Return [X, Y] of the center of cell containing provided text 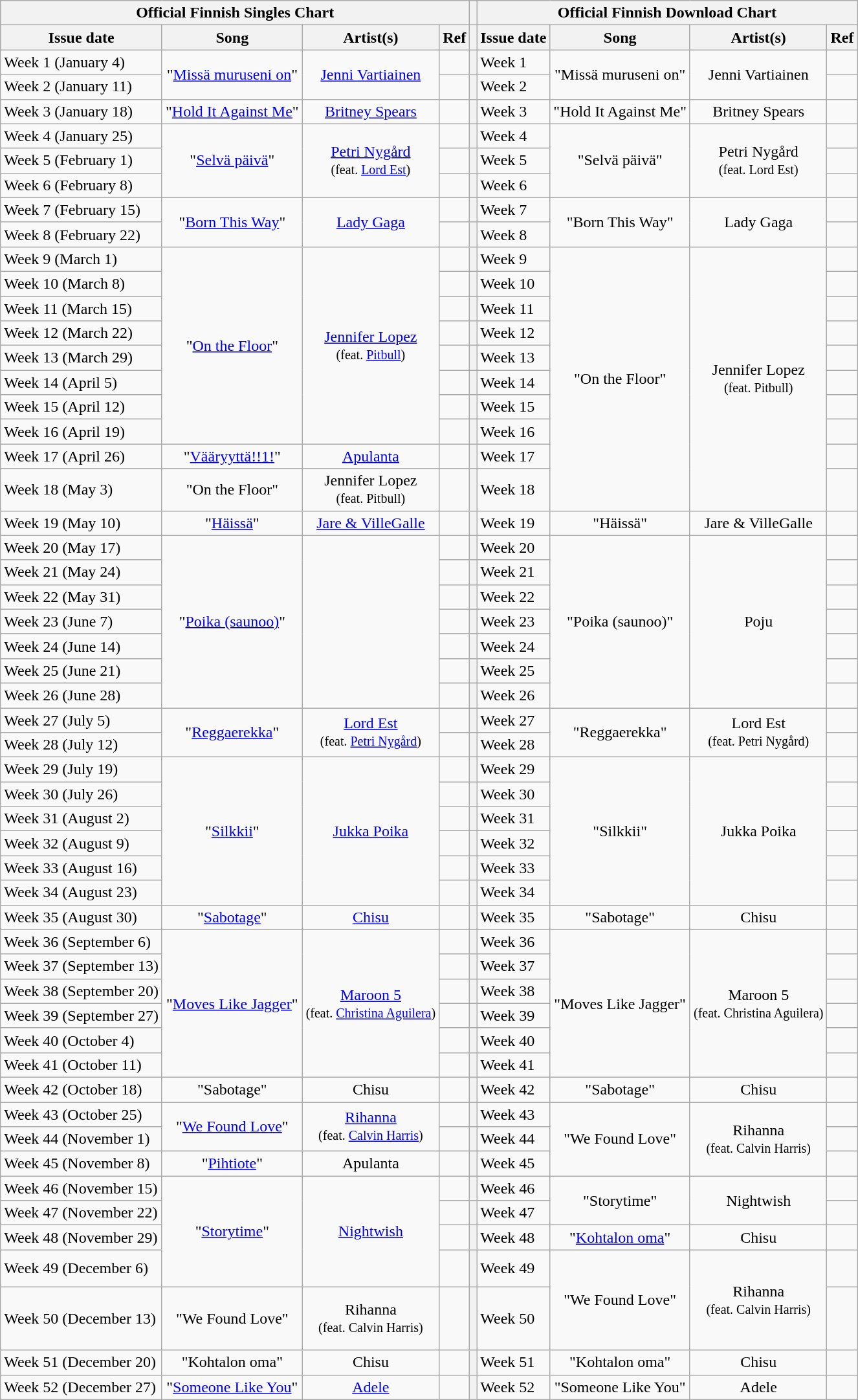
Poju [758, 621]
Week 14 (April 5) [82, 383]
Week 27 [514, 720]
Official Finnish Singles Chart [236, 13]
Week 52 [514, 1387]
Week 28 [514, 745]
Week 45 [514, 1164]
Week 38 (September 20) [82, 991]
Week 30 (July 26) [82, 794]
Week 25 [514, 671]
Week 15 (April 12) [82, 407]
Week 23 [514, 621]
Week 24 [514, 646]
Week 5 (February 1) [82, 161]
Week 40 (October 4) [82, 1040]
Week 12 (March 22) [82, 333]
"Vääryyttä!!1!" [232, 456]
Week 34 (August 23) [82, 893]
Week 20 (May 17) [82, 548]
Week 9 (March 1) [82, 259]
Week 25 (June 21) [82, 671]
Week 42 (October 18) [82, 1089]
Week 39 (September 27) [82, 1016]
Week 44 [514, 1139]
Week 3 (January 18) [82, 111]
Week 6 (February 8) [82, 185]
Week 18 (May 3) [82, 489]
Week 12 [514, 333]
Week 13 (March 29) [82, 358]
Week 29 (July 19) [82, 770]
Week 26 [514, 695]
Week 15 [514, 407]
Week 17 [514, 456]
Week 3 [514, 111]
Week 41 [514, 1065]
Week 43 [514, 1114]
Week 46 (November 15) [82, 1188]
Week 50 [514, 1318]
Week 14 [514, 383]
Week 2 [514, 87]
Week 22 (May 31) [82, 597]
Week 10 [514, 283]
Week 44 (November 1) [82, 1139]
Week 50 (December 13) [82, 1318]
Week 27 (July 5) [82, 720]
Week 41 (October 11) [82, 1065]
Week 16 [514, 432]
Week 20 [514, 548]
Week 16 (April 19) [82, 432]
Week 36 (September 6) [82, 942]
Week 7 [514, 210]
Week 10 (March 8) [82, 283]
Week 33 [514, 868]
Week 7 (February 15) [82, 210]
Week 8 (February 22) [82, 234]
Week 47 (November 22) [82, 1213]
Week 49 (December 6) [82, 1269]
Week 22 [514, 597]
Week 32 [514, 843]
Week 13 [514, 358]
Week 52 (December 27) [82, 1387]
Week 48 (November 29) [82, 1238]
Week 18 [514, 489]
Week 5 [514, 161]
Week 26 (June 28) [82, 695]
Week 28 (July 12) [82, 745]
Week 45 (November 8) [82, 1164]
Week 37 (September 13) [82, 966]
Week 49 [514, 1269]
Week 48 [514, 1238]
Week 1 (January 4) [82, 62]
Week 23 (June 7) [82, 621]
Week 51 (December 20) [82, 1362]
Week 34 [514, 893]
Week 19 (May 10) [82, 523]
Week 17 (April 26) [82, 456]
Week 6 [514, 185]
Week 32 (August 9) [82, 843]
Week 39 [514, 1016]
Official Finnish Download Chart [667, 13]
Week 43 (October 25) [82, 1114]
Week 37 [514, 966]
Week 46 [514, 1188]
Week 35 (August 30) [82, 917]
"Pihtiote" [232, 1164]
Week 2 (January 11) [82, 87]
Week 4 (January 25) [82, 136]
Week 36 [514, 942]
Week 8 [514, 234]
Week 51 [514, 1362]
Week 21 [514, 572]
Week 40 [514, 1040]
Week 31 [514, 819]
Week 1 [514, 62]
Week 21 (May 24) [82, 572]
Week 30 [514, 794]
Week 47 [514, 1213]
Week 29 [514, 770]
Week 19 [514, 523]
Week 11 (March 15) [82, 309]
Week 24 (June 14) [82, 646]
Week 33 (August 16) [82, 868]
Week 38 [514, 991]
Week 35 [514, 917]
Week 31 (August 2) [82, 819]
Week 9 [514, 259]
Week 4 [514, 136]
Week 42 [514, 1089]
Week 11 [514, 309]
